Scan for the cell matching the given text and deliver its [x, y] coordinate at center. 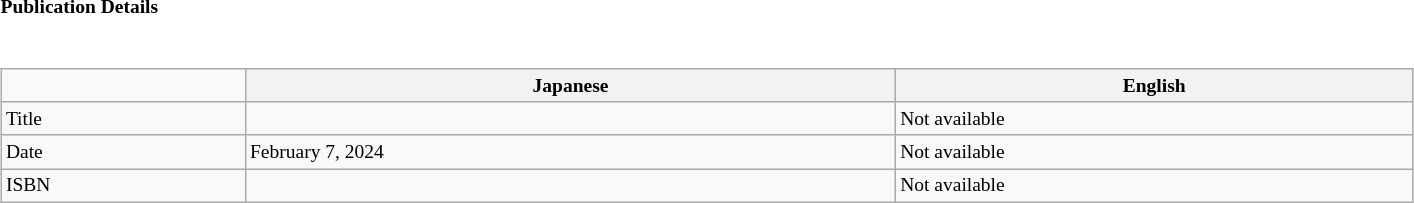
February 7, 2024 [570, 152]
Title [123, 118]
English [1154, 86]
ISBN [123, 186]
Japanese [570, 86]
Date [123, 152]
